Return the [x, y] coordinate for the center point of the cell that contains the specified text.  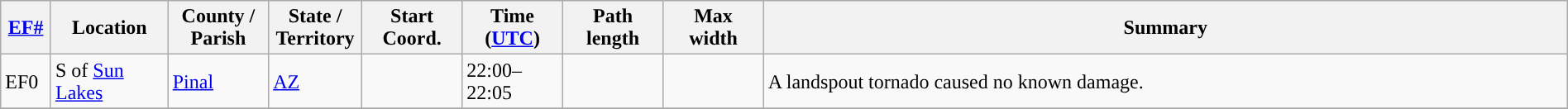
Pinal [218, 81]
County / Parish [218, 28]
Start Coord. [412, 28]
22:00–22:05 [513, 81]
EF0 [26, 81]
Path length [612, 28]
State / Territory [316, 28]
S of Sun Lakes [109, 81]
AZ [316, 81]
Location [109, 28]
Summary [1165, 28]
EF# [26, 28]
Max width [713, 28]
A landspout tornado caused no known damage. [1165, 81]
Time (UTC) [513, 28]
